Extract the (x, y) coordinate from the center of the cell holding the provided text.  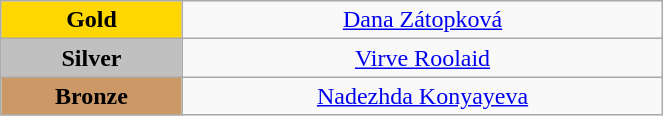
Bronze (92, 96)
Nadezhda Konyayeva (422, 96)
Virve Roolaid (422, 58)
Gold (92, 20)
Silver (92, 58)
Dana Zátopková (422, 20)
